Scan for the cell matching the given text and deliver its (X, Y) coordinate at center. 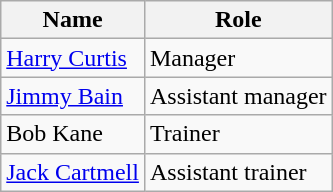
Assistant manager (238, 96)
Jimmy Bain (73, 96)
Assistant trainer (238, 172)
Bob Kane (73, 134)
Name (73, 20)
Manager (238, 58)
Role (238, 20)
Jack Cartmell (73, 172)
Trainer (238, 134)
Harry Curtis (73, 58)
